From the cell containing the given text, extract its center point as (X, Y) coordinate. 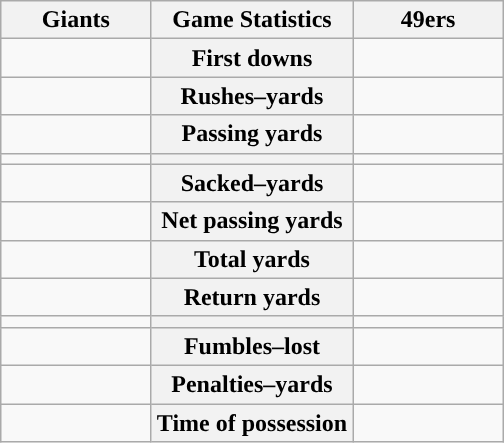
Game Statistics (252, 20)
Fumbles–lost (252, 346)
49ers (428, 20)
Net passing yards (252, 221)
Penalties–yards (252, 384)
First downs (252, 58)
Total yards (252, 259)
Return yards (252, 297)
Sacked–yards (252, 183)
Passing yards (252, 134)
Giants (76, 20)
Rushes–yards (252, 96)
Time of possession (252, 423)
